Determine the (X, Y) coordinate at the center of the cell enclosing the given text.  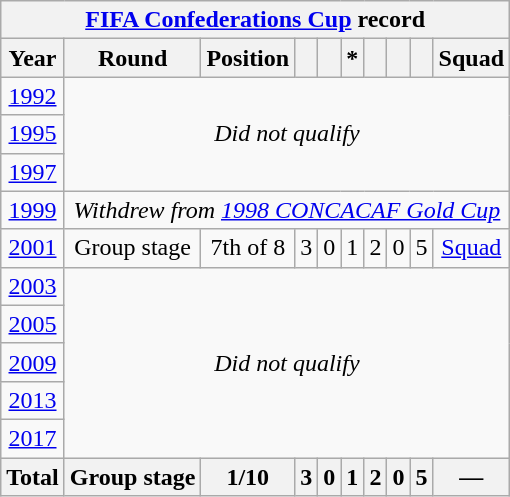
2005 (33, 324)
* (352, 58)
1/10 (248, 477)
2013 (33, 400)
2001 (33, 248)
Position (248, 58)
Year (33, 58)
FIFA Confederations Cup record (256, 20)
1997 (33, 172)
7th of 8 (248, 248)
1999 (33, 210)
1995 (33, 134)
2017 (33, 438)
2003 (33, 286)
— (471, 477)
Withdrew from 1998 CONCACAF Gold Cup (286, 210)
2009 (33, 362)
Total (33, 477)
1992 (33, 96)
Round (132, 58)
